Scan for the cell matching the given text and deliver its [X, Y] coordinate at center. 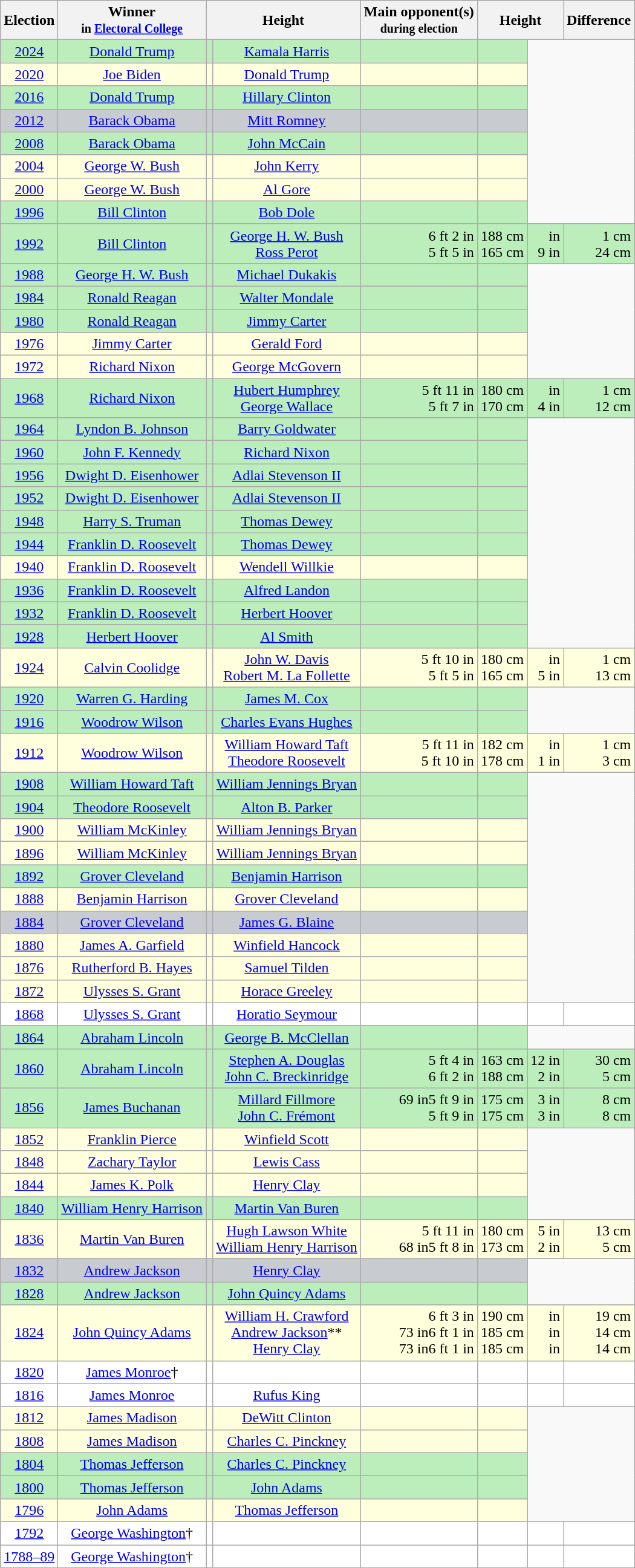
3 in3 in [545, 1108]
2020 [29, 74]
1908 [29, 784]
1 cm13 cm [599, 668]
in5 in [545, 668]
1976 [29, 344]
1896 [29, 853]
John McCain [287, 143]
1936 [29, 590]
James Monroe [132, 1395]
2008 [29, 143]
Al Gore [287, 189]
1820 [29, 1372]
George McGovern [287, 367]
1792 [29, 1533]
1972 [29, 367]
180 cm170 cm [502, 398]
James Monroe† [132, 1372]
1912 [29, 753]
James G. Blaine [287, 922]
190 cm185 cm185 cm [502, 1333]
Lewis Cass [287, 1162]
George H. W. Bush [132, 275]
William Howard TaftTheodore Roosevelt [287, 753]
Charles Evans Hughes [287, 721]
1852 [29, 1139]
Walter Mondale [287, 298]
1848 [29, 1162]
James A. Garfield [132, 945]
Millard FillmoreJohn C. Frémont [287, 1108]
1988 [29, 275]
Hubert Humphrey George Wallace [287, 398]
1948 [29, 521]
1980 [29, 321]
1812 [29, 1418]
1900 [29, 830]
2004 [29, 166]
Gerald Ford [287, 344]
1880 [29, 945]
180 cm165 cm [502, 668]
2000 [29, 189]
1832 [29, 1270]
Hillary Clinton [287, 97]
1824 [29, 1333]
Difference [599, 21]
Bob Dole [287, 212]
1 cm12 cm [599, 398]
Hugh Lawson WhiteWilliam Henry Harrison [287, 1240]
1884 [29, 922]
1868 [29, 1014]
Al Smith [287, 636]
1952 [29, 498]
1892 [29, 876]
in in in [545, 1333]
Winnerin Electoral College [132, 21]
1916 [29, 721]
1 cm24 cm [599, 243]
in9 in [545, 243]
12 in2 in [545, 1068]
1932 [29, 613]
5 ft 11 in68 in5 ft 8 in [418, 1240]
George H. W. Bush Ross Perot [287, 243]
William Henry Harrison [132, 1208]
1 cm3 cm [599, 753]
Barry Goldwater [287, 429]
1984 [29, 298]
1856 [29, 1108]
5 ft 4 in6 ft 2 in [418, 1068]
Stephen A. DouglasJohn C. Breckinridge [287, 1068]
Lyndon B. Johnson [132, 429]
1928 [29, 636]
1864 [29, 1037]
69 in5 ft 9 in5 ft 9 in [418, 1108]
1860 [29, 1068]
1888 [29, 899]
Horace Greeley [287, 991]
Rutherford B. Hayes [132, 968]
1944 [29, 544]
1940 [29, 567]
Calvin Coolidge [132, 668]
Main opponent(s)during election [418, 21]
2012 [29, 120]
Winfield Scott [287, 1139]
Rufus King [287, 1395]
William Howard Taft [132, 784]
Alton B. Parker [287, 807]
Joe Biden [132, 74]
James M. Cox [287, 698]
Wendell Willkie [287, 567]
188 cm165 cm [502, 243]
in1 in [545, 753]
175 cm175 cm [502, 1108]
1844 [29, 1185]
1992 [29, 243]
1924 [29, 668]
1960 [29, 452]
1800 [29, 1487]
William H. CrawfordAndrew Jackson**Henry Clay [287, 1333]
13 cm5 cm [599, 1240]
Harry S. Truman [132, 521]
2016 [29, 97]
1876 [29, 968]
1816 [29, 1395]
1968 [29, 398]
Michael Dukakis [287, 275]
James Buchanan [132, 1108]
1788–89 [29, 1556]
John Kerry [287, 166]
DeWitt Clinton [287, 1418]
1872 [29, 991]
5 ft 10 in5 ft 5 in [418, 668]
Franklin Pierce [132, 1139]
Winfield Hancock [287, 945]
1956 [29, 475]
30 cm5 cm [599, 1068]
Alfred Landon [287, 590]
Warren G. Harding [132, 698]
1964 [29, 429]
Kamala Harris [287, 51]
1808 [29, 1441]
Theodore Roosevelt [132, 807]
Zachary Taylor [132, 1162]
6 ft 3 in73 in6 ft 1 in73 in6 ft 1 in [418, 1333]
Mitt Romney [287, 120]
James K. Polk [132, 1185]
180 cm173 cm [502, 1240]
5 in2 in [545, 1240]
in4 in [545, 398]
Election [29, 21]
1828 [29, 1293]
19 cm14 cm14 cm [599, 1333]
1920 [29, 698]
8 cm8 cm [599, 1108]
1840 [29, 1208]
182 cm178 cm [502, 753]
George B. McClellan [287, 1037]
1996 [29, 212]
John F. Kennedy [132, 452]
5 ft 11 in5 ft 7 in [418, 398]
2024 [29, 51]
John W. Davis Robert M. La Follette [287, 668]
163 cm188 cm [502, 1068]
1904 [29, 807]
Horatio Seymour [287, 1014]
Samuel Tilden [287, 968]
1804 [29, 1464]
1836 [29, 1240]
5 ft 11 in5 ft 10 in [418, 753]
6 ft 2 in5 ft 5 in [418, 243]
1796 [29, 1510]
